Return the [x, y] coordinate for the center point of the cell that contains the specified text.  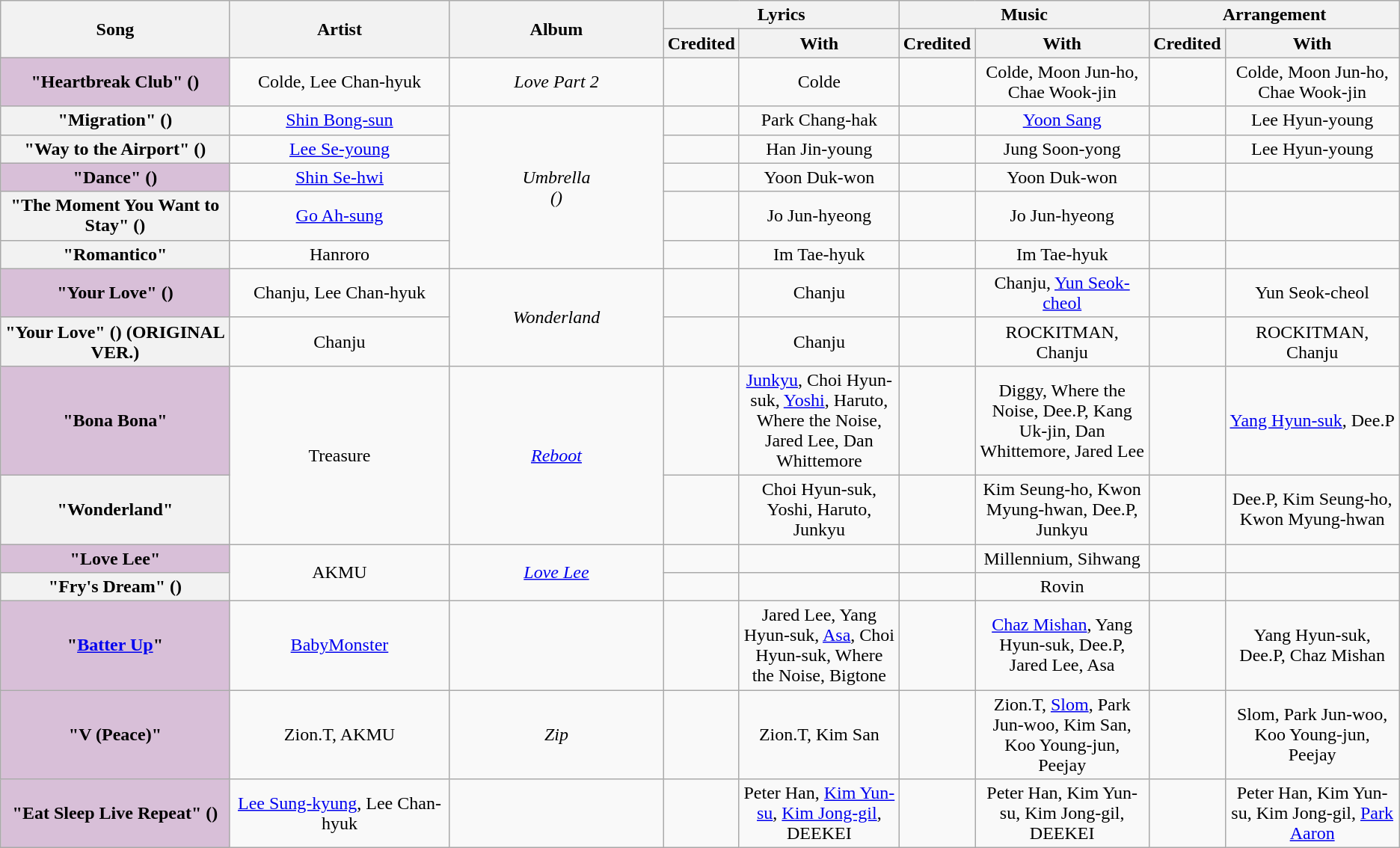
Artist [340, 29]
"Bona Bona" [115, 420]
Colde [819, 82]
Shin Bong-sun [340, 120]
"Batter Up" [115, 646]
"Love Lee" [115, 559]
Love Lee [556, 573]
Treasure [340, 455]
"Romantico" [115, 254]
AKMU [340, 573]
Peter Han, Kim Yun-su, Kim Jong-gil, Park Aaron [1312, 814]
"Eat Sleep Live Repeat" () [115, 814]
Yoon Sang [1062, 120]
"Your Love" () [115, 293]
Yang Hyun-suk, Dee.P, Chaz Mishan [1312, 646]
Zion.T, Slom, Park Jun-woo, Kim San, Koo Young-jun, Peejay [1062, 734]
"Migration" () [115, 120]
"Fry's Dream" () [115, 587]
Diggy, Where the Noise, Dee.P, Kang Uk-jin, Dan Whittemore, Jared Lee [1062, 420]
Park Chang-hak [819, 120]
"Wonderland" [115, 509]
Jung Soon-yong [1062, 149]
Umbrella() [556, 187]
Zip [556, 734]
BabyMonster [340, 646]
Junkyu, Choi Hyun-suk, Yoshi, Haruto, Where the Noise, Jared Lee, Dan Whittemore [819, 420]
Hanroro [340, 254]
Zion.T, Kim San [819, 734]
Shin Se-hwi [340, 177]
Music [1024, 15]
Han Jin-young [819, 149]
"Way to the Airport" () [115, 149]
Chanju, Lee Chan-hyuk [340, 293]
Chanju, Yun Seok-cheol [1062, 293]
"Heartbreak Club" () [115, 82]
Lee Sung-kyung, Lee Chan-hyuk [340, 814]
Slom, Park Jun-woo, Koo Young-jun, Peejay [1312, 734]
Jared Lee, Yang Hyun-suk, Asa, Choi Hyun-suk, Where the Noise, Bigtone [819, 646]
"V (Peace)" [115, 734]
Album [556, 29]
Chaz Mishan, Yang Hyun-suk, Dee.P, Jared Lee, Asa [1062, 646]
Reboot [556, 455]
Lyrics [781, 15]
Rovin [1062, 587]
Millennium, Sihwang [1062, 559]
Dee.P, Kim Seung-ho, Kwon Myung-hwan [1312, 509]
Zion.T, AKMU [340, 734]
Lee Se-young [340, 149]
Choi Hyun-suk, Yoshi, Haruto, Junkyu [819, 509]
"The Moment You Want to Stay" () [115, 215]
Wonderland [556, 317]
"Dance" () [115, 177]
Song [115, 29]
"Your Love" () (ORIGINAL VER.) [115, 341]
Kim Seung-ho, Kwon Myung-hwan, Dee.P, Junkyu [1062, 509]
Colde, Lee Chan-hyuk [340, 82]
Yang Hyun-suk, Dee.P [1312, 420]
Yun Seok-cheol [1312, 293]
Arrangement [1274, 15]
Love Part 2 [556, 82]
Go Ah-sung [340, 215]
